From the cell containing the given text, extract its center point as [x, y] coordinate. 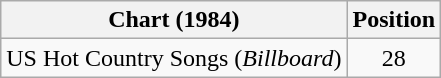
Position [394, 20]
US Hot Country Songs (Billboard) [174, 58]
28 [394, 58]
Chart (1984) [174, 20]
